Scan for the cell matching the given text and deliver its (x, y) coordinate at center. 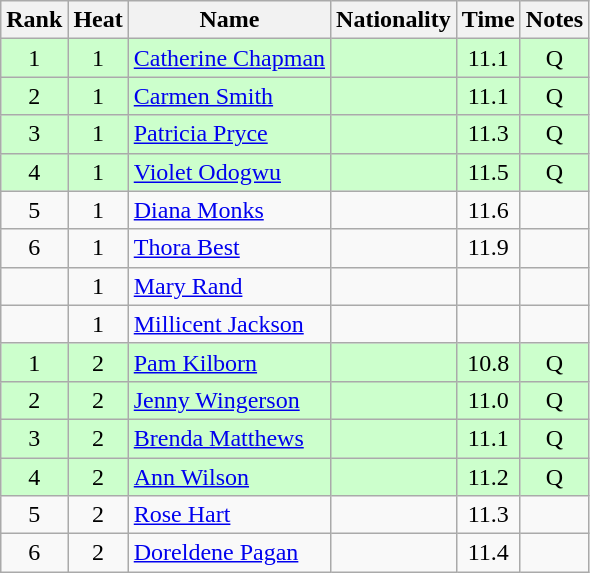
11.2 (488, 477)
Millicent Jackson (229, 324)
Pam Kilborn (229, 362)
11.5 (488, 172)
Rank (34, 20)
Brenda Matthews (229, 438)
Violet Odogwu (229, 172)
Patricia Pryce (229, 134)
11.4 (488, 553)
11.0 (488, 400)
Carmen Smith (229, 96)
11.6 (488, 210)
Ann Wilson (229, 477)
Notes (554, 20)
Mary Rand (229, 286)
Rose Hart (229, 515)
10.8 (488, 362)
Heat (98, 20)
Diana Monks (229, 210)
11.9 (488, 248)
Time (488, 20)
Catherine Chapman (229, 58)
Nationality (394, 20)
Name (229, 20)
Jenny Wingerson (229, 400)
Thora Best (229, 248)
Doreldene Pagan (229, 553)
